Find where the given text appears and provide that cell's center as (x, y) coordinate. 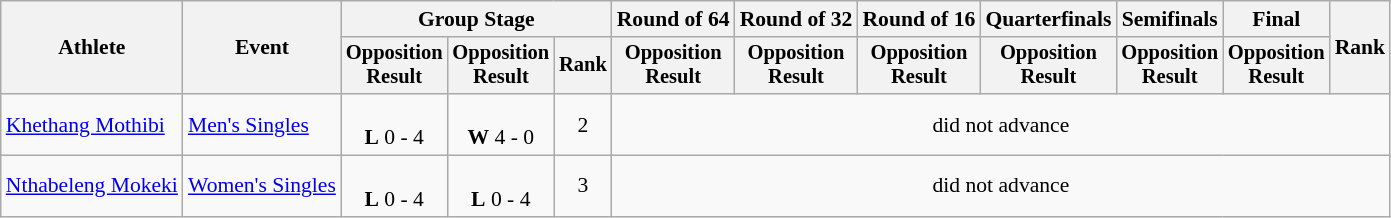
Quarterfinals (1048, 19)
Group Stage (476, 19)
Round of 64 (674, 19)
Khethang Mothibi (92, 124)
2 (583, 124)
Event (262, 48)
Nthabeleng Mokeki (92, 186)
Semifinals (1170, 19)
Men's Singles (262, 124)
Final (1276, 19)
3 (583, 186)
W 4 - 0 (502, 124)
Round of 16 (918, 19)
Women's Singles (262, 186)
Athlete (92, 48)
Round of 32 (796, 19)
